Locate the cell with the specified text and output its [x, y] center coordinate. 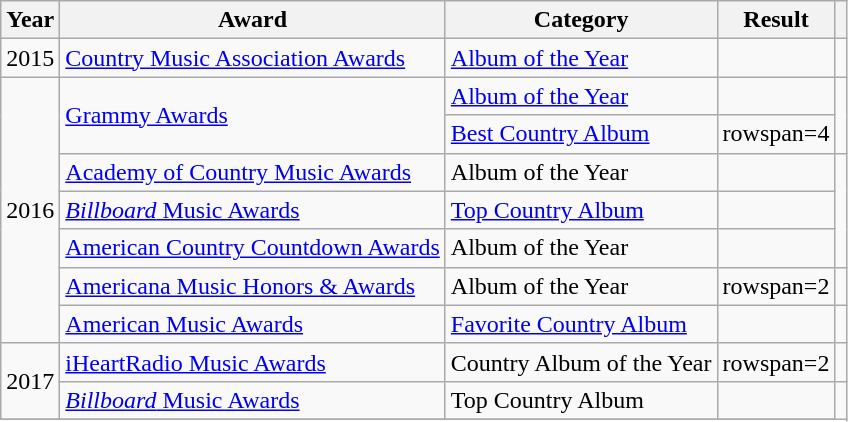
Result [776, 20]
Year [30, 20]
Academy of Country Music Awards [252, 172]
Country Music Association Awards [252, 58]
iHeartRadio Music Awards [252, 362]
2017 [30, 381]
American Country Countdown Awards [252, 248]
Best Country Album [581, 134]
2016 [30, 210]
Award [252, 20]
Americana Music Honors & Awards [252, 286]
Favorite Country Album [581, 324]
American Music Awards [252, 324]
rowspan=4 [776, 134]
2015 [30, 58]
Country Album of the Year [581, 362]
Category [581, 20]
Grammy Awards [252, 115]
